Identify which cell holds the provided text, then report its [X, Y] central coordinate. 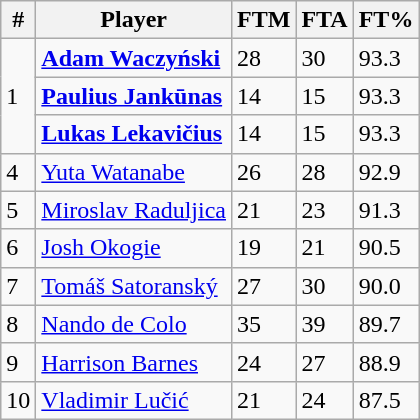
26 [264, 172]
# [18, 20]
Harrison Barnes [134, 362]
Yuta Watanabe [134, 172]
Josh Okogie [134, 248]
8 [18, 324]
4 [18, 172]
Adam Waczyński [134, 58]
Paulius Jankūnas [134, 96]
10 [18, 400]
89.7 [386, 324]
9 [18, 362]
5 [18, 210]
Lukas Lekavičius [134, 134]
7 [18, 286]
Miroslav Raduljica [134, 210]
39 [324, 324]
91.3 [386, 210]
90.0 [386, 286]
35 [264, 324]
6 [18, 248]
19 [264, 248]
Vladimir Lučić [134, 400]
FTA [324, 20]
Nando de Colo [134, 324]
87.5 [386, 400]
FTM [264, 20]
1 [18, 96]
Tomáš Satoranský [134, 286]
FT% [386, 20]
90.5 [386, 248]
23 [324, 210]
Player [134, 20]
92.9 [386, 172]
88.9 [386, 362]
